Scan for the cell matching the given text and deliver its (x, y) coordinate at center. 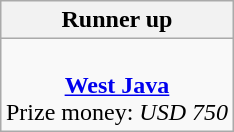
West JavaPrize money: USD 750 (116, 85)
Runner up (116, 20)
